Return [x, y] of the center of cell containing provided text 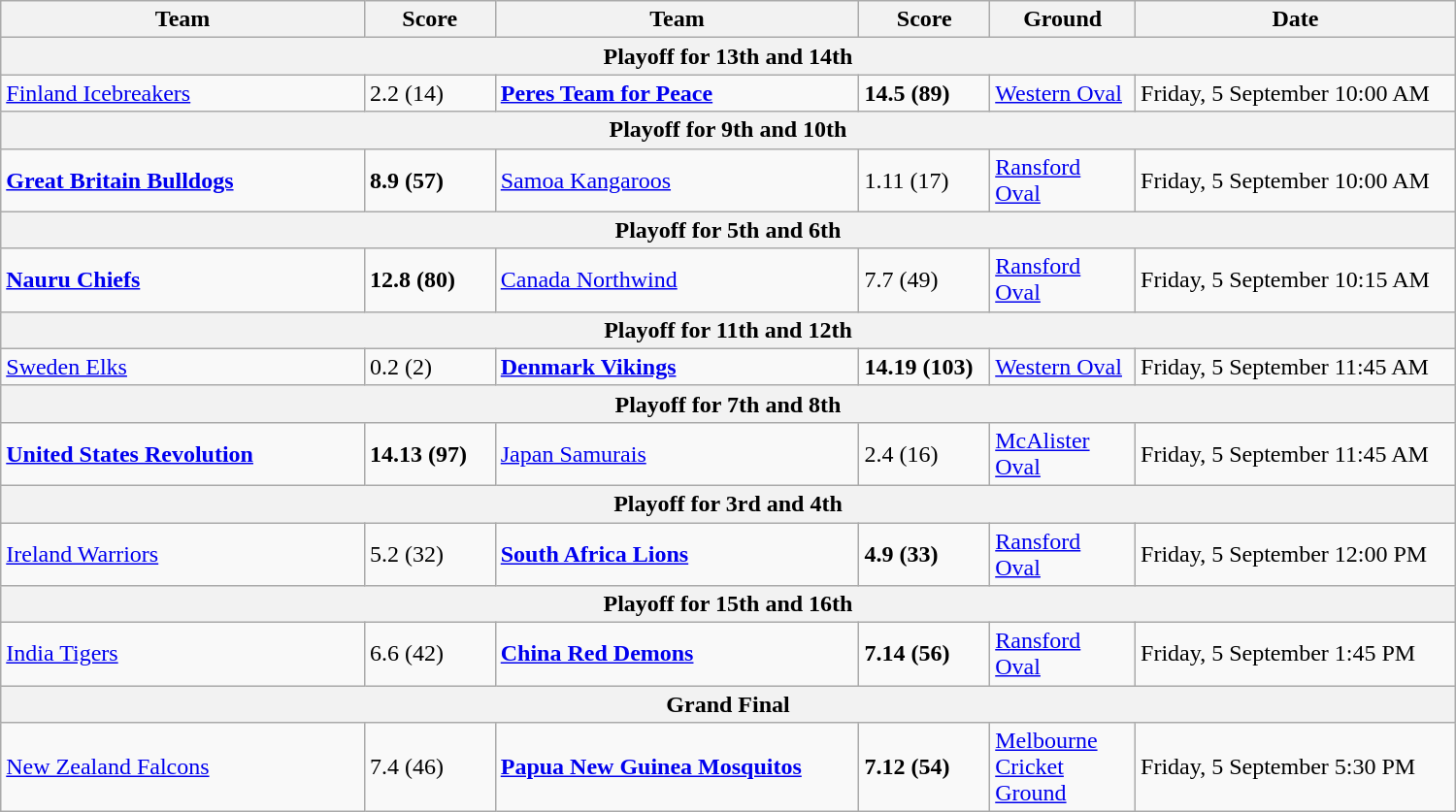
South Africa Lions [678, 553]
Ireland Warriors [182, 553]
1.11 (17) [924, 180]
4.9 (33) [924, 553]
Date [1296, 19]
Playoff for 11th and 12th [728, 330]
7.12 (54) [924, 767]
Great Britain Bulldogs [182, 180]
India Tigers [182, 654]
Playoff for 15th and 16th [728, 604]
Playoff for 9th and 10th [728, 130]
14.5 (89) [924, 93]
Friday, 5 September 12:00 PM [1296, 553]
Friday, 5 September 10:15 AM [1296, 279]
7.14 (56) [924, 654]
2.4 (16) [924, 454]
6.6 (42) [429, 654]
5.2 (32) [429, 553]
7.4 (46) [429, 767]
Sweden Elks [182, 367]
12.8 (80) [429, 279]
0.2 (2) [429, 367]
Playoff for 13th and 14th [728, 56]
Denmark Vikings [678, 367]
Grand Final [728, 704]
Papua New Guinea Mosquitos [678, 767]
Finland Icebreakers [182, 93]
14.13 (97) [429, 454]
Melbourne Cricket Ground [1063, 767]
14.19 (103) [924, 367]
Nauru Chiefs [182, 279]
Ground [1063, 19]
China Red Demons [678, 654]
McAlister Oval [1063, 454]
Playoff for 3rd and 4th [728, 503]
Japan Samurais [678, 454]
Playoff for 7th and 8th [728, 404]
7.7 (49) [924, 279]
United States Revolution [182, 454]
Friday, 5 September 5:30 PM [1296, 767]
Peres Team for Peace [678, 93]
Playoff for 5th and 6th [728, 230]
Samoa Kangaroos [678, 180]
Friday, 5 September 1:45 PM [1296, 654]
8.9 (57) [429, 180]
2.2 (14) [429, 93]
Canada Northwind [678, 279]
New Zealand Falcons [182, 767]
